Detect which cell encompasses the target text, then output its (x, y) center coordinate. 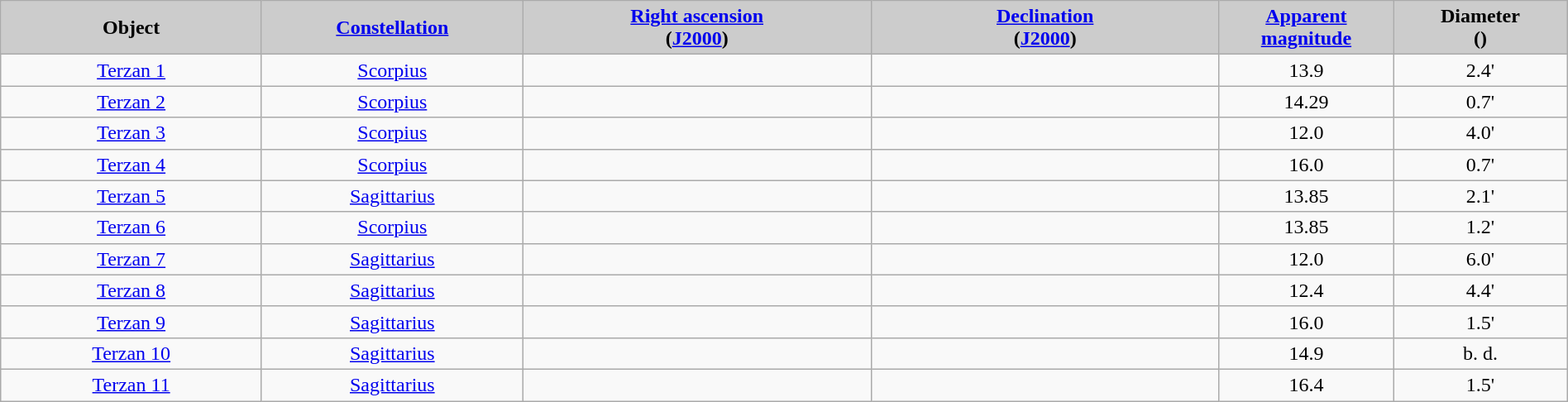
2.1' (1480, 196)
Declination(J2000) (1045, 28)
Terzan 2 (131, 102)
Terzan 1 (131, 70)
12.4 (1306, 290)
Terzan 6 (131, 227)
4.4' (1480, 290)
Terzan 5 (131, 196)
Terzan 8 (131, 290)
b. d. (1480, 353)
14.9 (1306, 353)
1.2' (1480, 227)
2.4' (1480, 70)
Terzan 10 (131, 353)
Terzan 4 (131, 165)
Diameter() (1480, 28)
13.9 (1306, 70)
Right ascension(J2000) (696, 28)
Object (131, 28)
6.0' (1480, 259)
Apparent magnitude (1306, 28)
16.4 (1306, 385)
4.0' (1480, 133)
14.29 (1306, 102)
Terzan 11 (131, 385)
Constellation (392, 28)
Terzan 7 (131, 259)
Terzan 3 (131, 133)
Terzan 9 (131, 322)
